Extract the [X, Y] coordinate from the center of the cell holding the provided text.  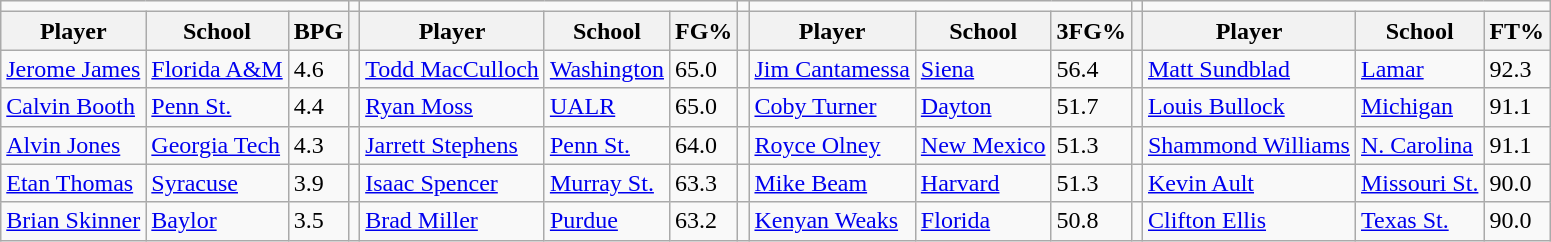
Washington [606, 69]
64.0 [703, 145]
4.3 [318, 145]
50.8 [1091, 221]
Calvin Booth [74, 107]
63.3 [703, 183]
3FG% [1091, 31]
Alvin Jones [74, 145]
Jerome James [74, 69]
Syracuse [217, 183]
Dayton [983, 107]
Isaac Spencer [452, 183]
Missouri St. [1419, 183]
Siena [983, 69]
4.6 [318, 69]
Ryan Moss [452, 107]
Murray St. [606, 183]
BPG [318, 31]
3.5 [318, 221]
Florida A&M [217, 69]
Jim Cantamessa [832, 69]
63.2 [703, 221]
FT% [1517, 31]
4.4 [318, 107]
N. Carolina [1419, 145]
Lamar [1419, 69]
New Mexico [983, 145]
UALR [606, 107]
Brad Miller [452, 221]
Texas St. [1419, 221]
Todd MacCulloch [452, 69]
Florida [983, 221]
Baylor [217, 221]
Kenyan Weaks [832, 221]
Shammond Williams [1248, 145]
Coby Turner [832, 107]
Brian Skinner [74, 221]
Royce Olney [832, 145]
Etan Thomas [74, 183]
Kevin Ault [1248, 183]
92.3 [1517, 69]
Mike Beam [832, 183]
Matt Sundblad [1248, 69]
Harvard [983, 183]
3.9 [318, 183]
Clifton Ellis [1248, 221]
Louis Bullock [1248, 107]
56.4 [1091, 69]
FG% [703, 31]
Jarrett Stephens [452, 145]
Purdue [606, 221]
Georgia Tech [217, 145]
51.7 [1091, 107]
Michigan [1419, 107]
